Output the (x, y) coordinate of the center of the cell containing the given text.  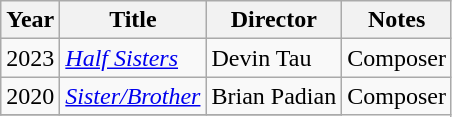
Title (133, 20)
Notes (397, 20)
2023 (30, 58)
Devin Tau (274, 58)
Sister/Brother (133, 96)
2020 (30, 96)
Year (30, 20)
Half Sisters (133, 58)
Director (274, 20)
Brian Padian (274, 96)
